Provide the (x, y) coordinate of the cell's center where the given text is located.  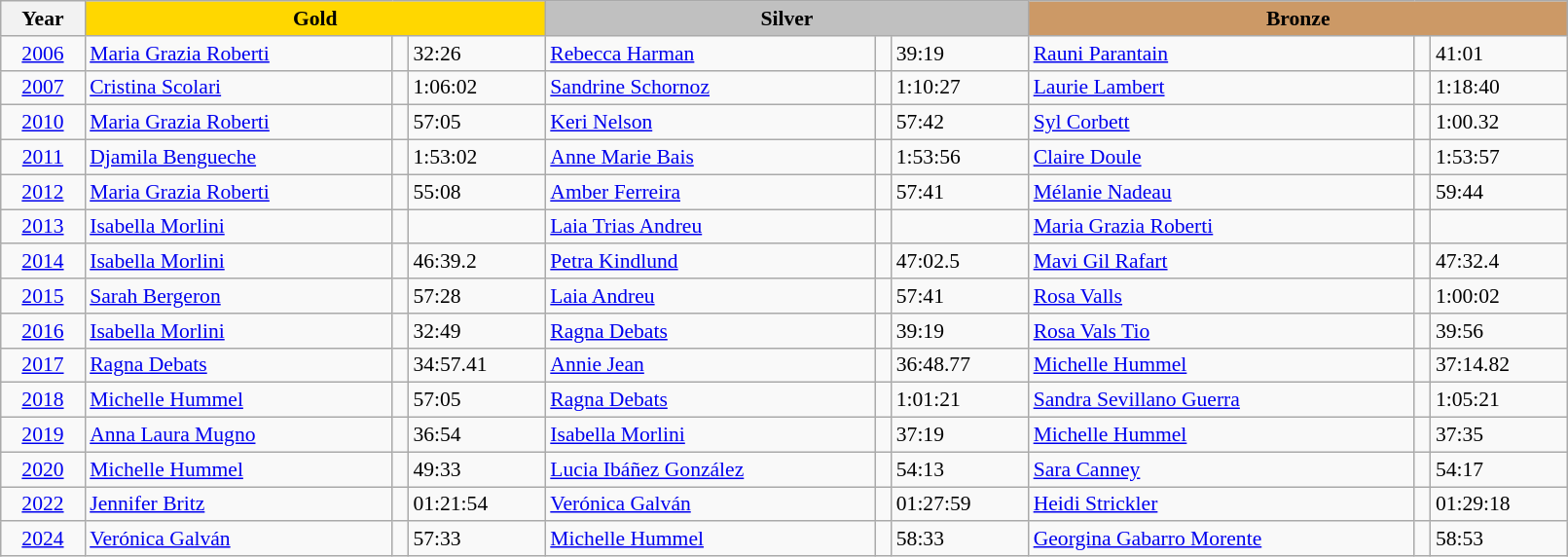
2016 (43, 331)
Laia Trias Andreu (711, 227)
2014 (43, 262)
Jennifer Britz (238, 504)
1:00.32 (1499, 123)
Georgina Gabarro Morente (1222, 539)
Claire Doule (1222, 158)
47:02.5 (960, 262)
Rosa Valls (1222, 296)
2022 (43, 504)
Anna Laura Mugno (238, 435)
2015 (43, 296)
01:29:18 (1499, 504)
37:19 (960, 435)
Year (43, 19)
Sandra Sevillano Guerra (1222, 400)
58:33 (960, 539)
57:28 (477, 296)
01:21:54 (477, 504)
2020 (43, 469)
2019 (43, 435)
Bronze (1298, 19)
58:53 (1499, 539)
1:10:27 (960, 88)
36:54 (477, 435)
Sara Canney (1222, 469)
2010 (43, 123)
2013 (43, 227)
1:00:02 (1499, 296)
Mavi Gil Rafart (1222, 262)
32:26 (477, 54)
32:49 (477, 331)
37:14.82 (1499, 365)
49:33 (477, 469)
37:35 (1499, 435)
Sandrine Schornoz (711, 88)
Rosa Vals Tio (1222, 331)
Sarah Bergeron (238, 296)
Lucia Ibáñez González (711, 469)
Keri Nelson (711, 123)
Heidi Strickler (1222, 504)
55:08 (477, 192)
2017 (43, 365)
1:18:40 (1499, 88)
1:53:56 (960, 158)
2012 (43, 192)
54:17 (1499, 469)
Gold (315, 19)
57:42 (960, 123)
Laurie Lambert (1222, 88)
54:13 (960, 469)
1:06:02 (477, 88)
Rauni Parantain (1222, 54)
1:01:21 (960, 400)
2024 (43, 539)
Silver (786, 19)
Amber Ferreira (711, 192)
Rebecca Harman (711, 54)
2006 (43, 54)
Anne Marie Bais (711, 158)
Petra Kindlund (711, 262)
47:32.4 (1499, 262)
59:44 (1499, 192)
1:53:57 (1499, 158)
46:39.2 (477, 262)
1:53:02 (477, 158)
Cristina Scolari (238, 88)
Annie Jean (711, 365)
01:27:59 (960, 504)
57:33 (477, 539)
1:05:21 (1499, 400)
2018 (43, 400)
Syl Corbett (1222, 123)
Djamila Bengueche (238, 158)
Mélanie Nadeau (1222, 192)
39:56 (1499, 331)
41:01 (1499, 54)
Laia Andreu (711, 296)
2011 (43, 158)
2007 (43, 88)
36:48.77 (960, 365)
34:57.41 (477, 365)
